Scan for the cell matching the given text and deliver its [x, y] coordinate at center. 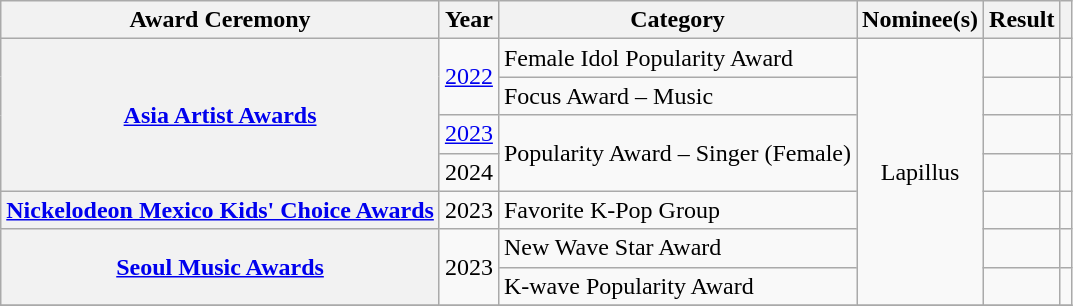
Category [677, 20]
Award Ceremony [220, 20]
Popularity Award – Singer (Female) [677, 153]
Focus Award – Music [677, 96]
Asia Artist Awards [220, 115]
Female Idol Popularity Award [677, 58]
New Wave Star Award [677, 248]
Year [468, 20]
2022 [468, 77]
Seoul Music Awards [220, 267]
Lapillus [920, 172]
Nickelodeon Mexico Kids' Choice Awards [220, 210]
Nominee(s) [920, 20]
Favorite K-Pop Group [677, 210]
K-wave Popularity Award [677, 286]
Result [1022, 20]
2024 [468, 172]
